Detect which cell encompasses the target text, then output its [x, y] center coordinate. 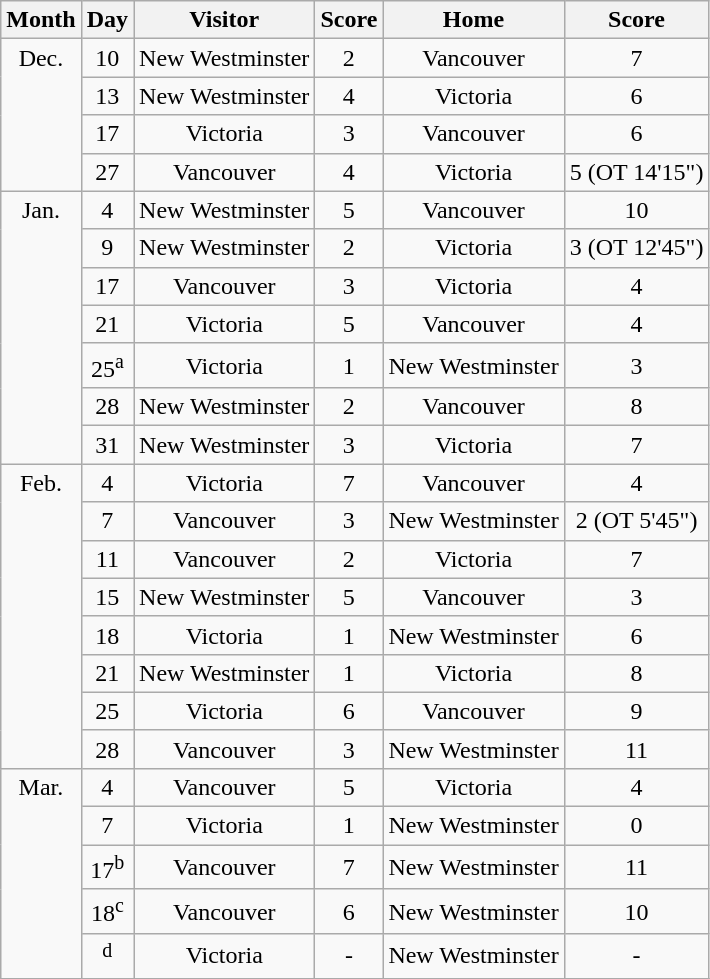
2 (OT 5'45") [636, 521]
18c [107, 912]
3 (OT 12'45") [636, 248]
d [107, 956]
13 [107, 96]
18 [107, 635]
Feb. [41, 616]
5 (OT 14'15") [636, 172]
31 [107, 445]
0 [636, 826]
27 [107, 172]
Month [41, 20]
25a [107, 366]
Home [474, 20]
Day [107, 20]
Visitor [224, 20]
Jan. [41, 328]
Mar. [41, 873]
17b [107, 868]
15 [107, 597]
25 [107, 711]
Dec. [41, 115]
